Extract the [x, y] coordinate from the center of the cell holding the provided text.  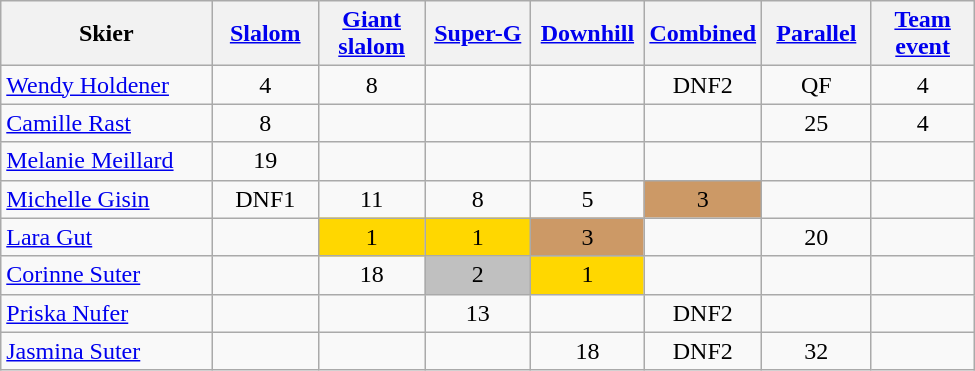
Combined [703, 34]
2 [478, 275]
Parallel [816, 34]
Downhill [588, 34]
Lara Gut [106, 237]
5 [588, 199]
Jasmina Suter [106, 351]
Skier [106, 34]
Corinne Suter [106, 275]
Super-G [478, 34]
13 [478, 313]
Team event [922, 34]
Wendy Holdener [106, 85]
20 [816, 237]
QF [816, 85]
11 [372, 199]
32 [816, 351]
19 [266, 161]
Michelle Gisin [106, 199]
Priska Nufer [106, 313]
25 [816, 123]
Camille Rast [106, 123]
DNF1 [266, 199]
Giant slalom [372, 34]
Slalom [266, 34]
Melanie Meillard [106, 161]
